Extract the [x, y] coordinate from the center of the cell holding the provided text.  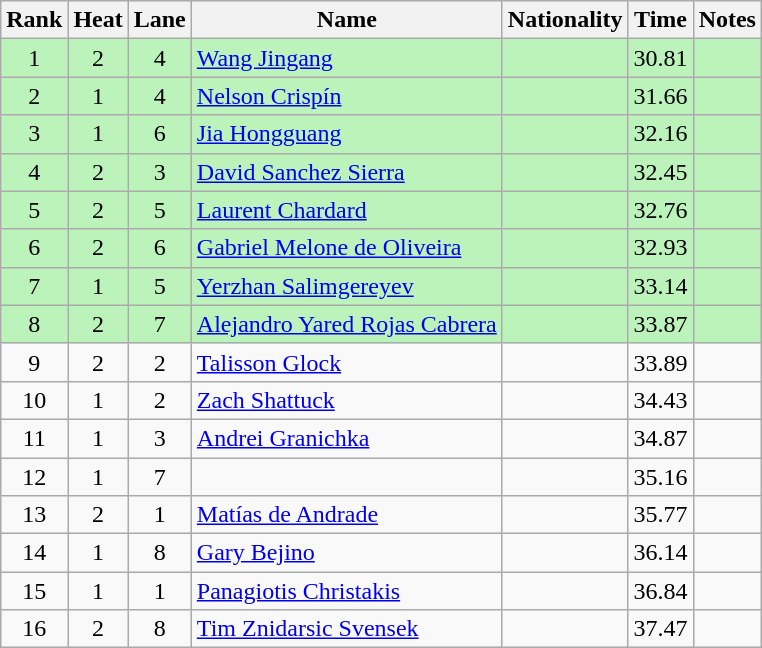
Notes [727, 20]
35.16 [660, 477]
12 [34, 477]
33.14 [660, 286]
33.87 [660, 324]
31.66 [660, 96]
David Sanchez Sierra [346, 172]
37.47 [660, 629]
Heat [98, 20]
36.84 [660, 591]
30.81 [660, 58]
Lane [160, 20]
Gabriel Melone de Oliveira [346, 248]
Yerzhan Salimgereyev [346, 286]
Andrei Granichka [346, 438]
16 [34, 629]
11 [34, 438]
Panagiotis Christakis [346, 591]
Nelson Crispín [346, 96]
Jia Hongguang [346, 134]
Time [660, 20]
Matías de Andrade [346, 515]
33.89 [660, 362]
36.14 [660, 553]
34.43 [660, 400]
Zach Shattuck [346, 400]
14 [34, 553]
35.77 [660, 515]
Gary Bejino [346, 553]
Tim Znidarsic Svensek [346, 629]
10 [34, 400]
13 [34, 515]
Laurent Chardard [346, 210]
32.16 [660, 134]
Rank [34, 20]
Nationality [565, 20]
Wang Jingang [346, 58]
9 [34, 362]
32.45 [660, 172]
Name [346, 20]
15 [34, 591]
32.93 [660, 248]
34.87 [660, 438]
Alejandro Yared Rojas Cabrera [346, 324]
32.76 [660, 210]
Talisson Glock [346, 362]
